Scan for the cell matching the given text and deliver its [X, Y] coordinate at center. 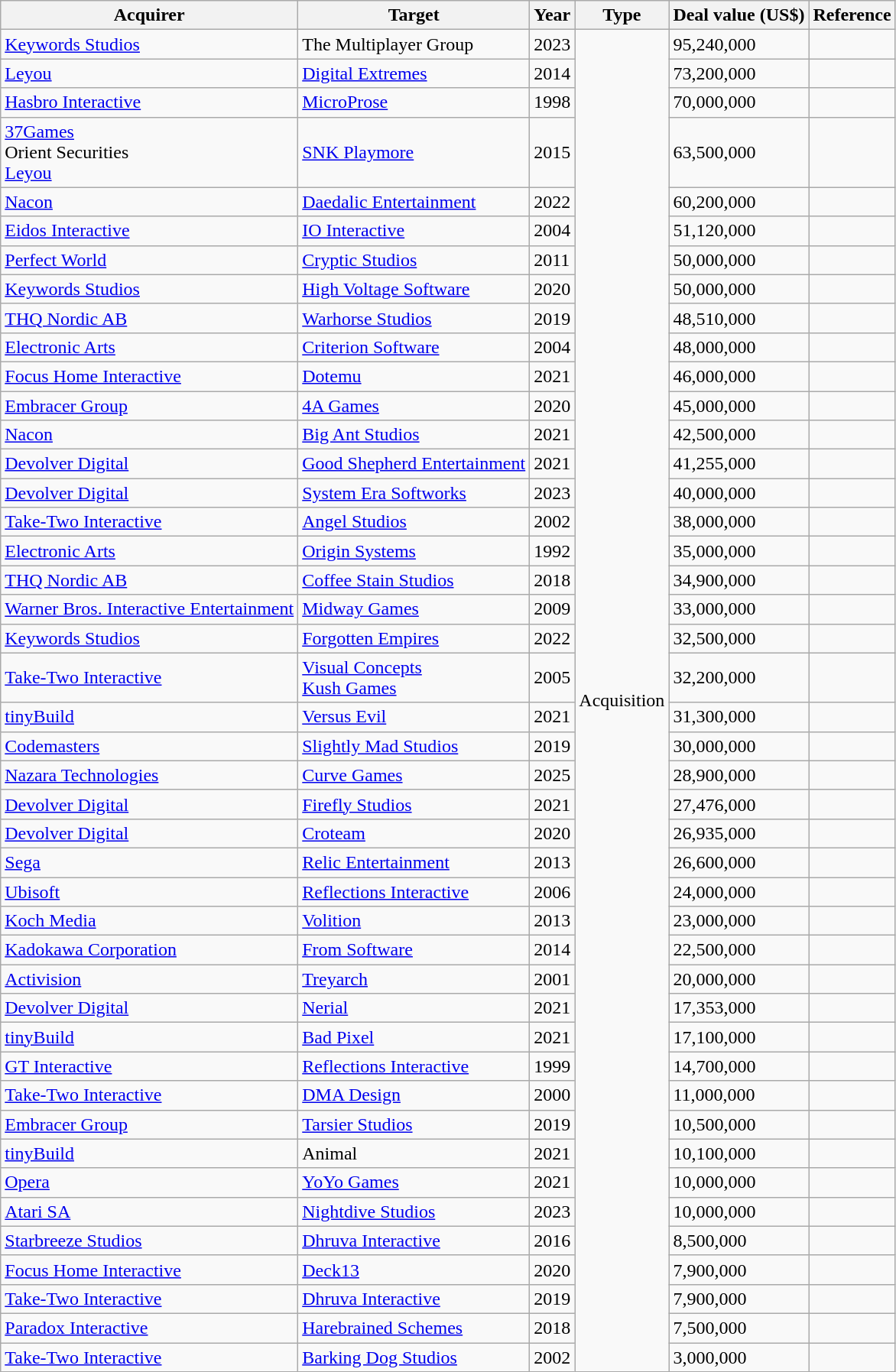
Reference [852, 15]
Activision [150, 979]
51,120,000 [739, 231]
42,500,000 [739, 435]
Warner Bros. Interactive Entertainment [150, 609]
63,500,000 [739, 152]
27,476,000 [739, 804]
48,510,000 [739, 318]
Year [552, 15]
Volition [414, 921]
37Games Orient Securities Leyou [150, 152]
Acquisition [622, 701]
48,000,000 [739, 347]
3,000,000 [739, 1357]
4A Games [414, 406]
8,500,000 [739, 1241]
Daedalic Entertainment [414, 202]
Croteam [414, 833]
Bad Pixel [414, 1037]
Animal [414, 1153]
2011 [552, 260]
1992 [552, 551]
Atari SA [150, 1211]
2005 [552, 677]
Nightdive Studios [414, 1211]
2001 [552, 979]
Cryptic Studios [414, 260]
Versus Evil [414, 717]
Harebrained Schemes [414, 1328]
41,255,000 [739, 464]
Deal value (US$) [739, 15]
33,000,000 [739, 609]
DMA Design [414, 1095]
Ubisoft [150, 892]
Digital Extremes [414, 73]
10,500,000 [739, 1124]
Nazara Technologies [150, 775]
2015 [552, 152]
17,353,000 [739, 1008]
34,900,000 [739, 580]
The Multiplayer Group [414, 44]
Tarsier Studios [414, 1124]
2025 [552, 775]
System Era Softworks [414, 493]
2009 [552, 609]
Paradox Interactive [150, 1328]
20,000,000 [739, 979]
Type [622, 15]
17,100,000 [739, 1037]
35,000,000 [739, 551]
70,000,000 [739, 102]
Relic Entertainment [414, 862]
Codemasters [150, 746]
28,900,000 [739, 775]
26,935,000 [739, 833]
1998 [552, 102]
24,000,000 [739, 892]
23,000,000 [739, 921]
YoYo Games [414, 1182]
Dotemu [414, 376]
Midway Games [414, 609]
Hasbro Interactive [150, 102]
Criterion Software [414, 347]
Nerial [414, 1008]
60,200,000 [739, 202]
38,000,000 [739, 522]
32,500,000 [739, 638]
GT Interactive [150, 1066]
Sega [150, 862]
IO Interactive [414, 231]
Curve Games [414, 775]
Kadokawa Corporation [150, 950]
High Voltage Software [414, 289]
Perfect World [150, 260]
Target [414, 15]
Firefly Studios [414, 804]
From Software [414, 950]
11,000,000 [739, 1095]
40,000,000 [739, 493]
Treyarch [414, 979]
SNK Playmore [414, 152]
Opera [150, 1182]
Leyou [150, 73]
Forgotten Empires [414, 638]
14,700,000 [739, 1066]
22,500,000 [739, 950]
31,300,000 [739, 717]
45,000,000 [739, 406]
Starbreeze Studios [150, 1241]
32,200,000 [739, 677]
26,600,000 [739, 862]
Visual Concepts Kush Games [414, 677]
Koch Media [150, 921]
Warhorse Studios [414, 318]
10,100,000 [739, 1153]
1999 [552, 1066]
Slightly Mad Studios [414, 746]
Angel Studios [414, 522]
7,500,000 [739, 1328]
73,200,000 [739, 73]
Barking Dog Studios [414, 1357]
95,240,000 [739, 44]
Good Shepherd Entertainment [414, 464]
Origin Systems [414, 551]
Acquirer [150, 15]
2016 [552, 1241]
Eidos Interactive [150, 231]
30,000,000 [739, 746]
Big Ant Studios [414, 435]
2000 [552, 1095]
Coffee Stain Studios [414, 580]
MicroProse [414, 102]
46,000,000 [739, 376]
Deck13 [414, 1270]
2006 [552, 892]
